Extract the (x, y) coordinate from the center of the cell holding the provided text.  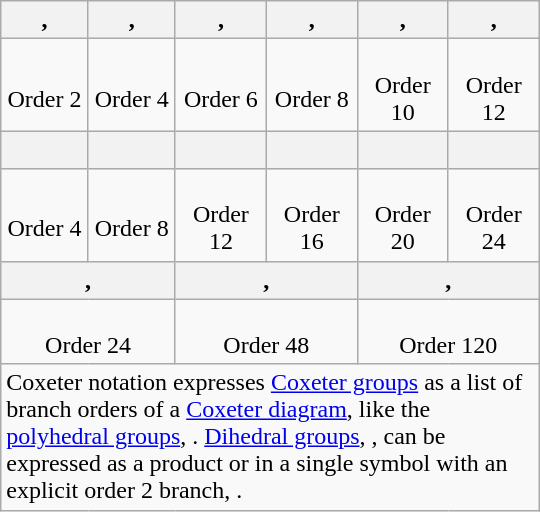
Order 16 (312, 215)
Order 120 (448, 332)
Order 10 (402, 85)
Order 6 (220, 85)
Order 20 (402, 215)
Order 48 (266, 332)
Order 2 (44, 85)
